Find where the given text appears and provide that cell's center as [X, Y] coordinate. 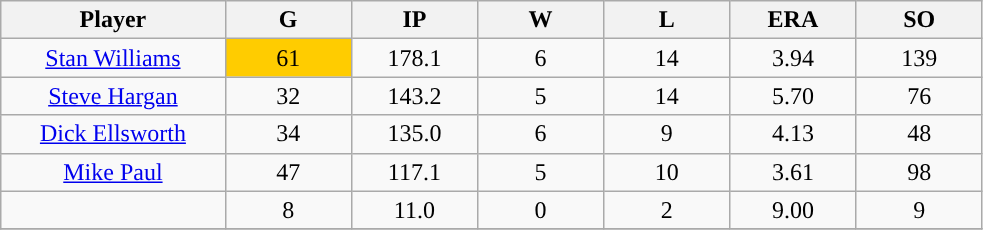
IP [414, 20]
178.1 [414, 58]
10 [667, 172]
48 [919, 134]
11.0 [414, 210]
34 [288, 134]
ERA [793, 20]
G [288, 20]
W [540, 20]
Player [113, 20]
5.70 [793, 96]
76 [919, 96]
Steve Hargan [113, 96]
2 [667, 210]
61 [288, 58]
8 [288, 210]
98 [919, 172]
Mike Paul [113, 172]
Dick Ellsworth [113, 134]
135.0 [414, 134]
3.61 [793, 172]
L [667, 20]
Stan Williams [113, 58]
9.00 [793, 210]
4.13 [793, 134]
SO [919, 20]
32 [288, 96]
3.94 [793, 58]
143.2 [414, 96]
139 [919, 58]
117.1 [414, 172]
0 [540, 210]
47 [288, 172]
